Return (X, Y) of the center of cell containing provided text 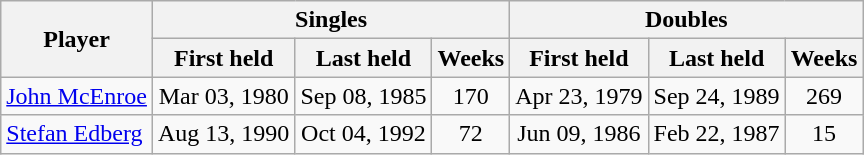
269 (824, 96)
Feb 22, 1987 (716, 134)
Aug 13, 1990 (223, 134)
Jun 09, 1986 (579, 134)
Stefan Edberg (77, 134)
Apr 23, 1979 (579, 96)
Player (77, 39)
15 (824, 134)
Singles (330, 20)
Sep 08, 1985 (364, 96)
Doubles (686, 20)
Oct 04, 1992 (364, 134)
Mar 03, 1980 (223, 96)
72 (471, 134)
170 (471, 96)
John McEnroe (77, 96)
Sep 24, 1989 (716, 96)
